Detect which cell encompasses the target text, then output its (x, y) center coordinate. 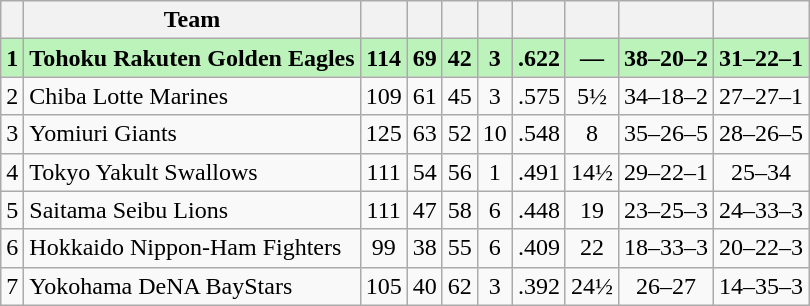
— (592, 58)
Yokohama DeNA BayStars (192, 286)
20–22–3 (762, 248)
.491 (538, 172)
Tokyo Yakult Swallows (192, 172)
34–18–2 (666, 96)
24–33–3 (762, 210)
19 (592, 210)
.409 (538, 248)
28–26–5 (762, 134)
63 (424, 134)
10 (494, 134)
24½ (592, 286)
35–26–5 (666, 134)
5 (12, 210)
27–27–1 (762, 96)
38–20–2 (666, 58)
5½ (592, 96)
Hokkaido Nippon-Ham Fighters (192, 248)
31–22–1 (762, 58)
54 (424, 172)
45 (460, 96)
Saitama Seibu Lions (192, 210)
7 (12, 286)
18–33–3 (666, 248)
38 (424, 248)
14½ (592, 172)
58 (460, 210)
40 (424, 286)
14–35–3 (762, 286)
61 (424, 96)
.448 (538, 210)
22 (592, 248)
25–34 (762, 172)
99 (384, 248)
Tohoku Rakuten Golden Eagles (192, 58)
.575 (538, 96)
2 (12, 96)
56 (460, 172)
8 (592, 134)
105 (384, 286)
23–25–3 (666, 210)
47 (424, 210)
26–27 (666, 286)
Yomiuri Giants (192, 134)
Team (192, 20)
52 (460, 134)
.392 (538, 286)
Chiba Lotte Marines (192, 96)
114 (384, 58)
55 (460, 248)
.548 (538, 134)
109 (384, 96)
29–22–1 (666, 172)
42 (460, 58)
.622 (538, 58)
125 (384, 134)
4 (12, 172)
69 (424, 58)
62 (460, 286)
